For the text-containing cell, return its midpoint in (X, Y) coordinate format. 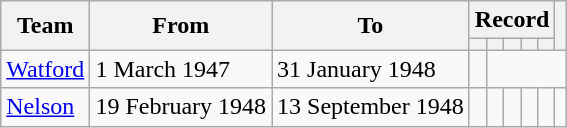
31 January 1948 (371, 69)
19 February 1948 (181, 107)
Nelson (46, 107)
Record (512, 20)
Team (46, 26)
1 March 1947 (181, 69)
Watford (46, 69)
13 September 1948 (371, 107)
From (181, 26)
To (371, 26)
